Return (x, y) of the center of cell containing provided text 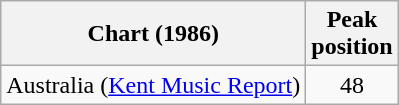
Australia (Kent Music Report) (154, 85)
Chart (1986) (154, 34)
Peakposition (352, 34)
48 (352, 85)
